Locate the cell with the specified text and output its [X, Y] center coordinate. 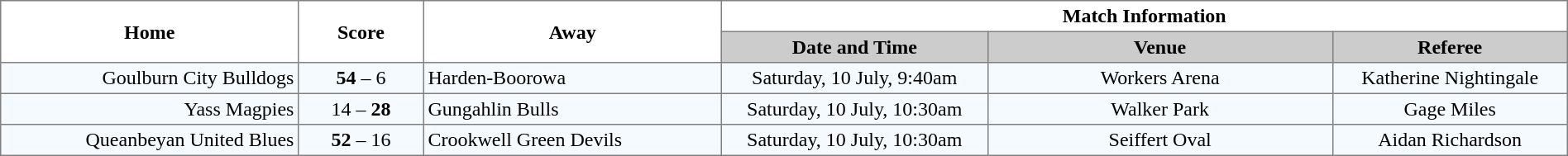
54 – 6 [361, 78]
Gungahlin Bulls [572, 109]
Seiffert Oval [1159, 140]
14 – 28 [361, 109]
Away [572, 31]
Workers Arena [1159, 78]
Goulburn City Bulldogs [150, 78]
Score [361, 31]
Yass Magpies [150, 109]
Gage Miles [1450, 109]
Venue [1159, 47]
Harden-Boorowa [572, 78]
Referee [1450, 47]
Queanbeyan United Blues [150, 140]
Aidan Richardson [1450, 140]
Home [150, 31]
Walker Park [1159, 109]
Katherine Nightingale [1450, 78]
Match Information [1145, 17]
Saturday, 10 July, 9:40am [854, 78]
Date and Time [854, 47]
52 – 16 [361, 140]
Crookwell Green Devils [572, 140]
